Locate the cell with the specified text and output its [X, Y] center coordinate. 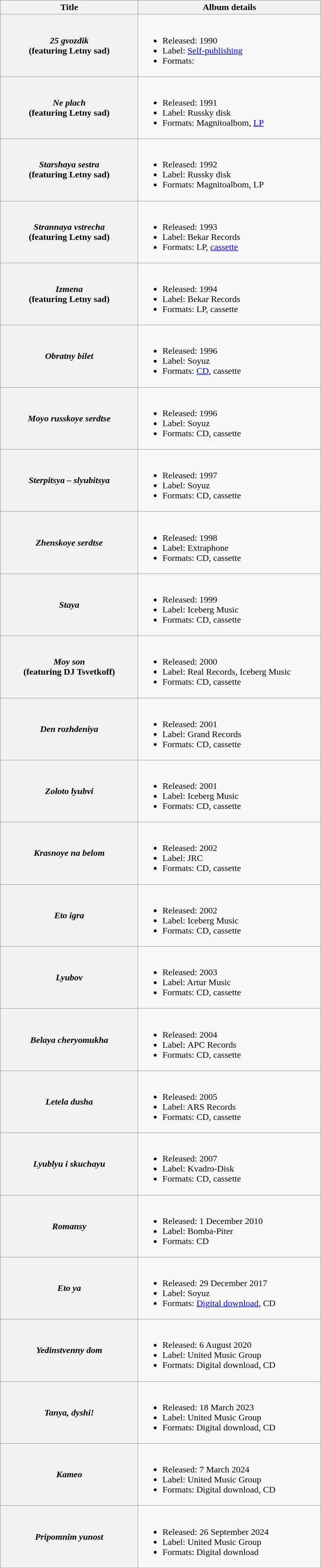
Released: 2002Label: JRCFormats: CD, cassette [230, 853]
Eto igra [69, 916]
Released: 1993Label: Bekar RecordsFormats: LP, cassette [230, 232]
Ne plach(featuring Letny sad) [69, 108]
Tanya, dyshi! [69, 1413]
Belaya cheryomukha [69, 1040]
25 gvozdik(featuring Letny sad) [69, 45]
Krasnoye na belom [69, 853]
Eto ya [69, 1288]
Den rozhdeniya [69, 729]
Released: 2000Label: Real Records, Iceberg MusicFormats: CD, cassette [230, 666]
Album details [230, 7]
Released: 1998Label: ExtraphoneFormats: CD, cassette [230, 542]
Zhenskoye serdtse [69, 542]
Released: 18 March 2023Label: United Music GroupFormats: Digital download, CD [230, 1413]
Obratny bilet [69, 356]
Released: 1999Label: Iceberg MusicFormats: CD, cassette [230, 605]
Released: 2003Label: Artur MusicFormats: CD, cassette [230, 977]
Lyublyu i skuchayu [69, 1164]
Kameo [69, 1474]
Staya [69, 605]
Released: 2004Label: АРС RecordsFormats: CD, cassette [230, 1040]
Released: 2007Label: Kvadro-DiskFormats: CD, cassette [230, 1164]
Moyo russkoye serdtse [69, 418]
Released: 7 March 2024Label: United Music GroupFormats: Digital download, CD [230, 1474]
Title [69, 7]
Released: 1992Label: Russky diskFormats: Magnitoalbom, LP [230, 170]
Starshaya sestra(featuring Letny sad) [69, 170]
Released: 2002Label: Iceberg MusicFormats: CD, cassette [230, 916]
Released: 1990Label: Self-publishingFormats: [230, 45]
Sterpitsya – slyubitsya [69, 481]
Romansy [69, 1226]
Released: 6 August 2020Label: United Music GroupFormats: Digital download, CD [230, 1350]
Strannaya vstrecha(featuring Letny sad) [69, 232]
Released: 26 September 2024Label: United Music GroupFormats: Digital download [230, 1537]
Moy son(featuring DJ Tsvetkоff) [69, 666]
Released: 2001Label: Grand RecordsFormats: CD, cassette [230, 729]
Izmena(featuring Letny sad) [69, 294]
Released: 1 December 2010Label: Bomba-PiterFormats: CD [230, 1226]
Released: 2001Label: Iceberg MusicFormats: CD, cassette [230, 791]
Released: 2005Label: ARS RecordsFormats: CD, cassette [230, 1102]
Lyubov [69, 977]
Released: 29 December 2017Label: SoyuzFormats: Digital download, CD [230, 1288]
Pripomnim yunost [69, 1537]
Released: 1997Label: SoyuzFormats: CD, cassette [230, 481]
Released: 1994Label: Bekar RecordsFormats: LP, cassette [230, 294]
Letela dusha [69, 1102]
Yedinstvenny dom [69, 1350]
Zoloto lyubvi [69, 791]
Released: 1991Label: Russky diskFormats: Magnitoalbom, LP [230, 108]
